Extract the (x, y) coordinate from the center of the cell holding the provided text.  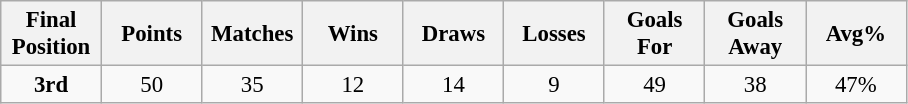
49 (654, 85)
12 (354, 85)
Goals Away (756, 34)
35 (252, 85)
9 (554, 85)
50 (152, 85)
Final Position (52, 34)
3rd (52, 85)
14 (454, 85)
Avg% (856, 34)
Matches (252, 34)
Wins (354, 34)
Losses (554, 34)
Draws (454, 34)
Goals For (654, 34)
Points (152, 34)
47% (856, 85)
38 (756, 85)
